Identify which cell holds the provided text, then report its (X, Y) central coordinate. 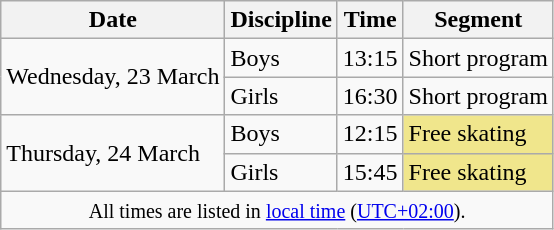
All times are listed in local time (UTC+02:00). (278, 210)
Discipline (281, 20)
12:15 (370, 134)
13:15 (370, 58)
Thursday, 24 March (113, 153)
Time (370, 20)
Segment (478, 20)
16:30 (370, 96)
Wednesday, 23 March (113, 77)
15:45 (370, 172)
Date (113, 20)
